Scan for the cell matching the given text and deliver its [x, y] coordinate at center. 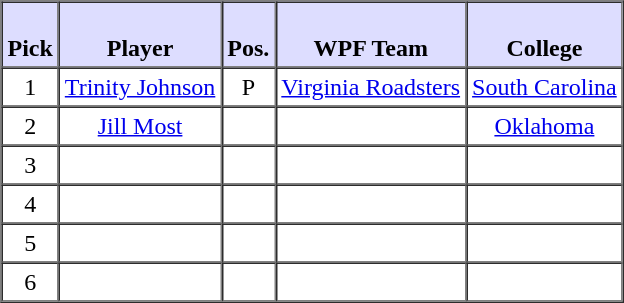
Trinity Johnson [140, 88]
Pick [30, 35]
Jill Most [140, 126]
2 [30, 126]
South Carolina [544, 88]
College [544, 35]
1 [30, 88]
6 [30, 282]
Virginia Roadsters [370, 88]
Pos. [248, 35]
4 [30, 204]
3 [30, 166]
Player [140, 35]
Oklahoma [544, 126]
P [248, 88]
WPF Team [370, 35]
5 [30, 244]
